Find where the given text appears and provide that cell's center as [x, y] coordinate. 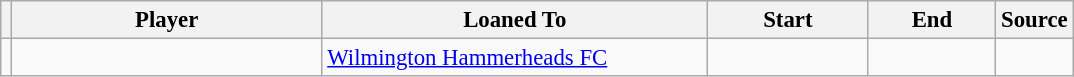
Player [166, 20]
Loaned To [515, 20]
Wilmington Hammerheads FC [515, 58]
Start [788, 20]
End [932, 20]
Source [1034, 20]
